Detect which cell encompasses the target text, then output its (x, y) center coordinate. 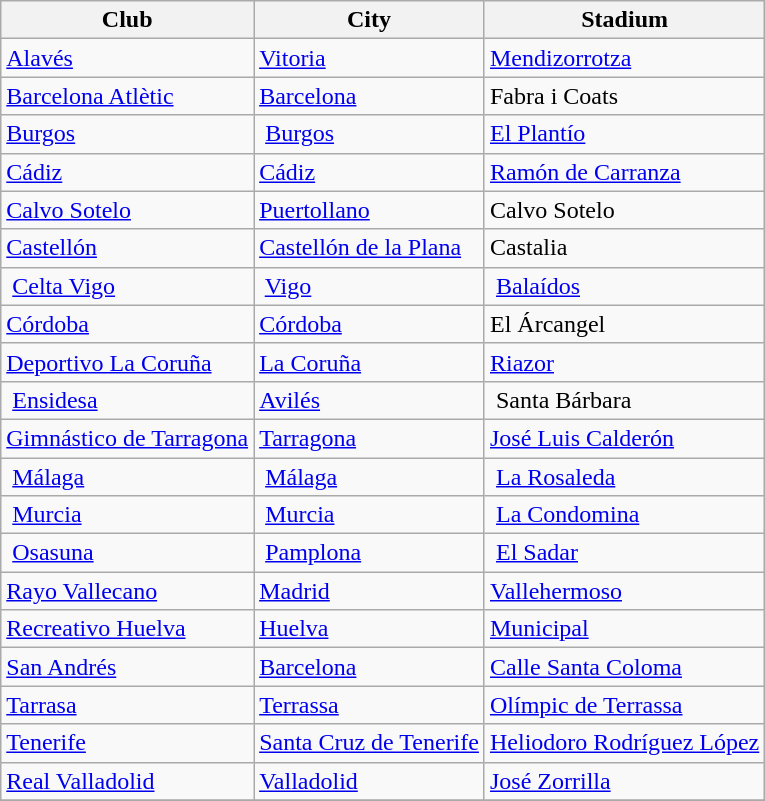
Pamplona (370, 553)
Castellón (128, 248)
Vitoria (370, 58)
Mendizorrotza (624, 58)
San Andrés (128, 667)
La Rosaleda (624, 477)
Tarragona (370, 438)
Ramón de Carranza (624, 172)
Barcelona Atlètic (128, 96)
Valladolid (370, 781)
Olímpic de Terrassa (624, 705)
Osasuna (128, 553)
Calle Santa Coloma (624, 667)
Municipal (624, 629)
Avilés (370, 400)
Tenerife (128, 743)
El Plantío (624, 134)
Castalia (624, 248)
Santa Cruz de Tenerife (370, 743)
La Coruña (370, 362)
Madrid (370, 591)
Heliodoro Rodríguez López (624, 743)
Real Valladolid (128, 781)
Club (128, 20)
Deportivo La Coruña (128, 362)
Rayo Vallecano (128, 591)
Balaídos (624, 286)
Stadium (624, 20)
Recreativo Huelva (128, 629)
El Sadar (624, 553)
Vallehermoso (624, 591)
José Luis Calderón (624, 438)
Gimnástico de Tarragona (128, 438)
Puertollano (370, 210)
Terrassa (370, 705)
El Árcangel (624, 324)
Ensidesa (128, 400)
Celta Vigo (128, 286)
José Zorrilla (624, 781)
La Condomina (624, 515)
Alavés (128, 58)
City (370, 20)
Santa Bárbara (624, 400)
Vigo (370, 286)
Tarrasa (128, 705)
Fabra i Coats (624, 96)
Castellón de la Plana (370, 248)
Riazor (624, 362)
Huelva (370, 629)
